For the text-containing cell, return its midpoint in (x, y) coordinate format. 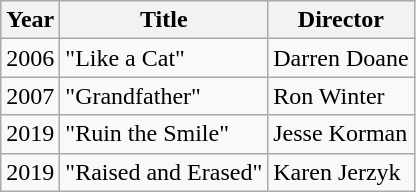
"Grandfather" (164, 96)
Karen Jerzyk (341, 172)
Darren Doane (341, 58)
2006 (30, 58)
"Ruin the Smile" (164, 134)
2007 (30, 96)
"Like a Cat" (164, 58)
Year (30, 20)
Director (341, 20)
Ron Winter (341, 96)
"Raised and Erased" (164, 172)
Jesse Korman (341, 134)
Title (164, 20)
